Pinpoint the cell where the given text exists, returning its (x, y) midpoint coordinate. 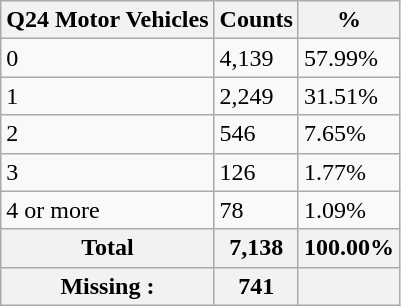
4,139 (256, 58)
1.09% (348, 210)
Q24 Motor Vehicles (108, 20)
7.65% (348, 134)
126 (256, 172)
% (348, 20)
741 (256, 286)
2,249 (256, 96)
Total (108, 248)
100.00% (348, 248)
7,138 (256, 248)
1 (108, 96)
4 or more (108, 210)
2 (108, 134)
1.77% (348, 172)
0 (108, 58)
3 (108, 172)
546 (256, 134)
Missing : (108, 286)
57.99% (348, 58)
Counts (256, 20)
31.51% (348, 96)
78 (256, 210)
